From the cell containing the given text, extract its center point as [X, Y] coordinate. 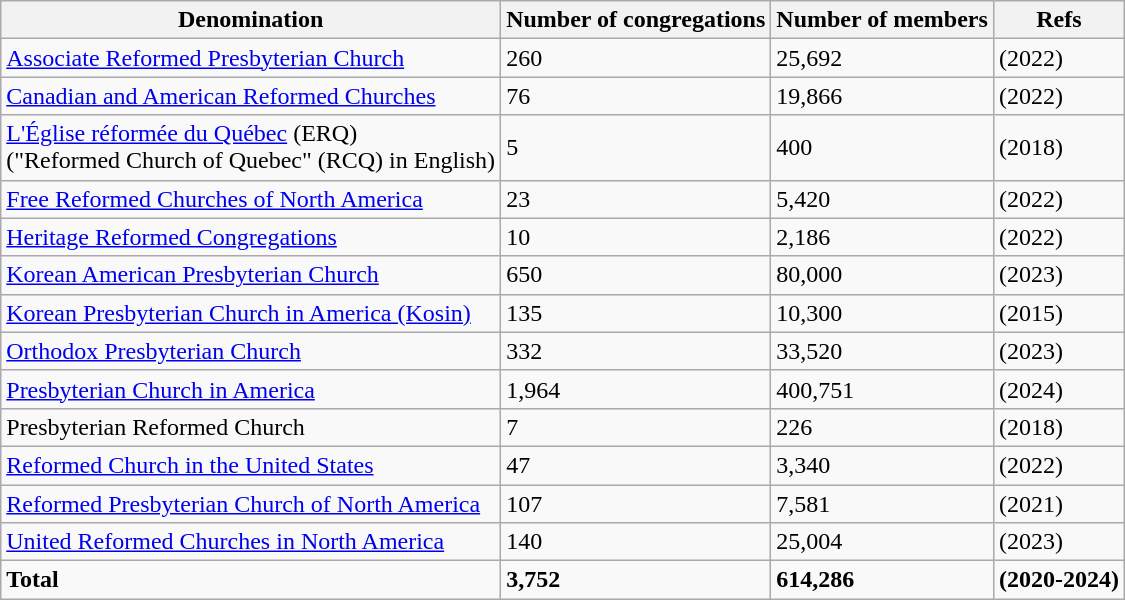
Number of members [882, 20]
400 [882, 148]
Korean American Presbyterian Church [251, 275]
Heritage Reformed Congregations [251, 237]
Korean Presbyterian Church in America (Kosin) [251, 313]
5 [636, 148]
226 [882, 427]
Presbyterian Church in America [251, 389]
140 [636, 542]
Denomination [251, 20]
Reformed Presbyterian Church of North America [251, 503]
25,004 [882, 542]
2,186 [882, 237]
650 [636, 275]
23 [636, 199]
Presbyterian Reformed Church [251, 427]
47 [636, 465]
United Reformed Churches in North America [251, 542]
Total [251, 580]
25,692 [882, 58]
107 [636, 503]
135 [636, 313]
10 [636, 237]
400,751 [882, 389]
Refs [1058, 20]
76 [636, 96]
L'Église réformée du Québec (ERQ)("Reformed Church of Quebec" (RCQ) in English) [251, 148]
Free Reformed Churches of North America [251, 199]
Canadian and American Reformed Churches [251, 96]
1,964 [636, 389]
Reformed Church in the United States [251, 465]
614,286 [882, 580]
Orthodox Presbyterian Church [251, 351]
19,866 [882, 96]
10,300 [882, 313]
(2015) [1058, 313]
3,752 [636, 580]
80,000 [882, 275]
3,340 [882, 465]
332 [636, 351]
7,581 [882, 503]
33,520 [882, 351]
(2020-2024) [1058, 580]
(2024) [1058, 389]
(2021) [1058, 503]
5,420 [882, 199]
Associate Reformed Presbyterian Church [251, 58]
7 [636, 427]
260 [636, 58]
Number of congregations [636, 20]
